For the text-containing cell, return its midpoint in [X, Y] coordinate format. 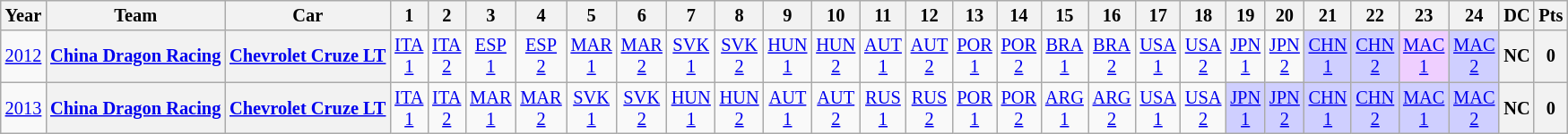
BRA1 [1065, 56]
DC [1517, 15]
14 [1018, 15]
RUS2 [930, 108]
10 [836, 15]
3 [490, 15]
24 [1474, 15]
20 [1285, 15]
ARG1 [1065, 108]
19 [1245, 15]
2012 [23, 56]
18 [1203, 15]
23 [1424, 15]
12 [930, 15]
Team [135, 15]
17 [1157, 15]
15 [1065, 15]
2013 [23, 108]
6 [642, 15]
ARG2 [1112, 108]
RUS1 [883, 108]
ESP2 [541, 56]
Year [23, 15]
22 [1375, 15]
8 [740, 15]
4 [541, 15]
5 [592, 15]
16 [1112, 15]
ESP1 [490, 56]
1 [409, 15]
2 [446, 15]
13 [974, 15]
BRA2 [1112, 56]
Car [308, 15]
21 [1329, 15]
7 [691, 15]
9 [787, 15]
Pts [1551, 15]
11 [883, 15]
